Identify which cell holds the provided text, then report its [x, y] central coordinate. 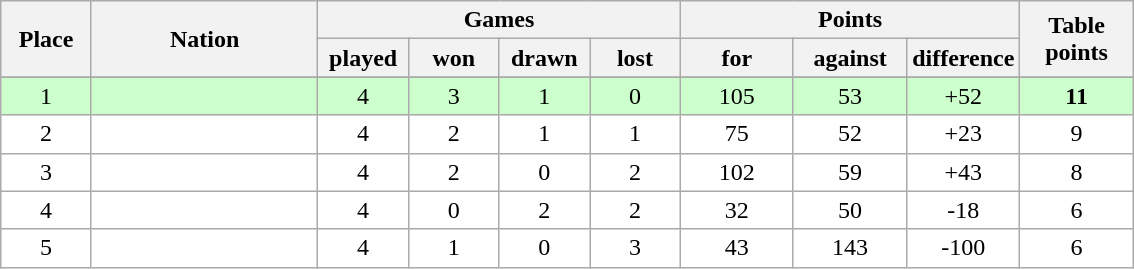
Place [46, 39]
won [454, 58]
143 [850, 248]
+52 [964, 96]
52 [850, 134]
Tablepoints [1076, 39]
11 [1076, 96]
8 [1076, 172]
-100 [964, 248]
9 [1076, 134]
+23 [964, 134]
50 [850, 210]
32 [736, 210]
105 [736, 96]
lost [636, 58]
Points [850, 20]
Games [499, 20]
against [850, 58]
+43 [964, 172]
53 [850, 96]
drawn [544, 58]
75 [736, 134]
difference [964, 58]
59 [850, 172]
for [736, 58]
-18 [964, 210]
102 [736, 172]
43 [736, 248]
5 [46, 248]
Nation [204, 39]
played [364, 58]
